Output the (X, Y) coordinate of the center of the cell containing the given text.  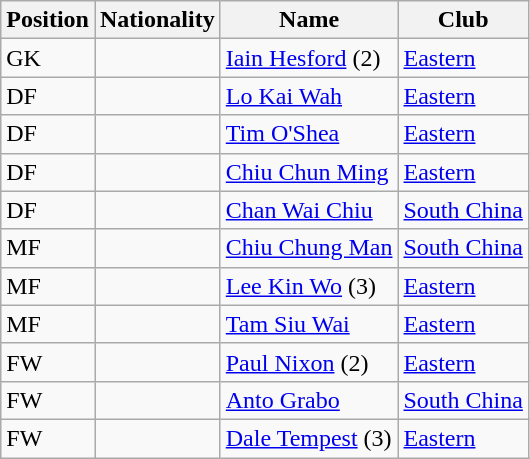
Nationality (157, 20)
Paul Nixon (2) (309, 362)
Tim O'Shea (309, 134)
Iain Hesford (2) (309, 58)
GK (48, 58)
Name (309, 20)
Club (463, 20)
Chiu Chun Ming (309, 172)
Lo Kai Wah (309, 96)
Anto Grabo (309, 400)
Position (48, 20)
Chan Wai Chiu (309, 210)
Lee Kin Wo (3) (309, 286)
Tam Siu Wai (309, 324)
Dale Tempest (3) (309, 438)
Chiu Chung Man (309, 248)
